Determine the [X, Y] coordinate at the center of the cell enclosing the given text.  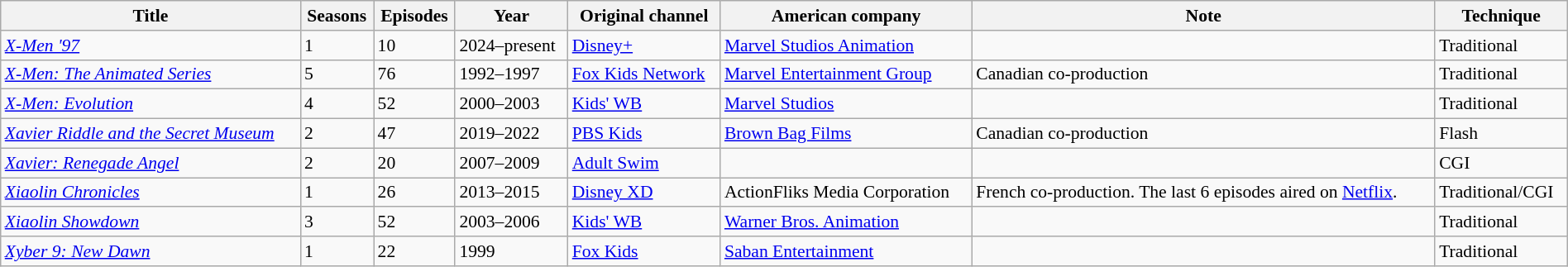
20 [415, 163]
Xavier: Renegade Angel [151, 163]
2000–2003 [511, 104]
Xiaolin Chronicles [151, 193]
47 [415, 134]
Disney+ [644, 45]
French co-production. The last 6 episodes aired on Netflix. [1203, 193]
Xavier Riddle and the Secret Museum [151, 134]
Xyber 9: New Dawn [151, 251]
2003–2006 [511, 222]
ActionFliks Media Corporation [846, 193]
Traditional/CGI [1501, 193]
Marvel Entertainment Group [846, 74]
CGI [1501, 163]
American company [846, 16]
Technique [1501, 16]
Xiaolin Showdown [151, 222]
10 [415, 45]
26 [415, 193]
Note [1203, 16]
Disney XD [644, 193]
X-Men: The Animated Series [151, 74]
Original channel [644, 16]
Fox Kids [644, 251]
Flash [1501, 134]
Saban Entertainment [846, 251]
4 [337, 104]
2024–present [511, 45]
Warner Bros. Animation [846, 222]
Brown Bag Films [846, 134]
3 [337, 222]
X-Men: Evolution [151, 104]
1999 [511, 251]
Episodes [415, 16]
Marvel Studios Animation [846, 45]
2013–2015 [511, 193]
Fox Kids Network [644, 74]
PBS Kids [644, 134]
Marvel Studios [846, 104]
X-Men '97 [151, 45]
Title [151, 16]
2007–2009 [511, 163]
2019–2022 [511, 134]
Year [511, 16]
22 [415, 251]
Seasons [337, 16]
76 [415, 74]
Adult Swim [644, 163]
1992–1997 [511, 74]
5 [337, 74]
